Identify which cell holds the provided text, then report its [X, Y] central coordinate. 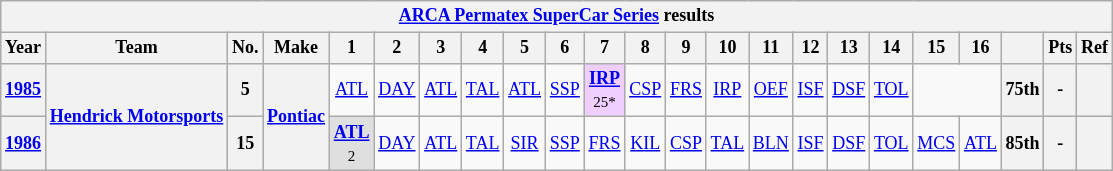
Year [24, 48]
Team [136, 48]
1 [351, 48]
12 [810, 48]
13 [849, 48]
SIR [525, 144]
No. [246, 48]
9 [686, 48]
8 [646, 48]
ARCA Permatex SuperCar Series results [557, 16]
16 [981, 48]
2 [397, 48]
85th [1022, 144]
IRP [727, 90]
4 [483, 48]
Ref [1095, 48]
1986 [24, 144]
ATL2 [351, 144]
7 [604, 48]
3 [441, 48]
75th [1022, 90]
MCS [936, 144]
14 [892, 48]
1985 [24, 90]
10 [727, 48]
IRP25* [604, 90]
Pts [1060, 48]
Hendrick Motorsports [136, 116]
Pontiac [296, 116]
Make [296, 48]
BLN [770, 144]
11 [770, 48]
6 [564, 48]
KIL [646, 144]
OEF [770, 90]
